From the cell containing the given text, extract its center point as (x, y) coordinate. 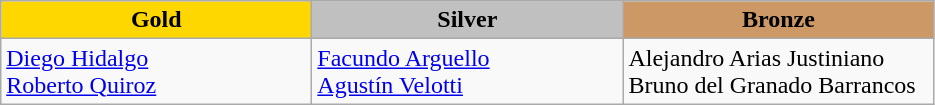
Silver (468, 20)
Gold (156, 20)
Alejandro Arias JustinianoBruno del Granado Barrancos (778, 72)
Facundo ArguelloAgustín Velotti (468, 72)
Bronze (778, 20)
Diego HidalgoRoberto Quiroz (156, 72)
